Identify which cell holds the provided text, then report its [X, Y] central coordinate. 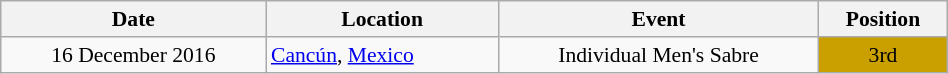
Date [134, 19]
Cancún, Mexico [382, 55]
Location [382, 19]
Event [658, 19]
Position [884, 19]
3rd [884, 55]
Individual Men's Sabre [658, 55]
16 December 2016 [134, 55]
